Return the (x, y) coordinate for the center point of the cell that contains the specified text.  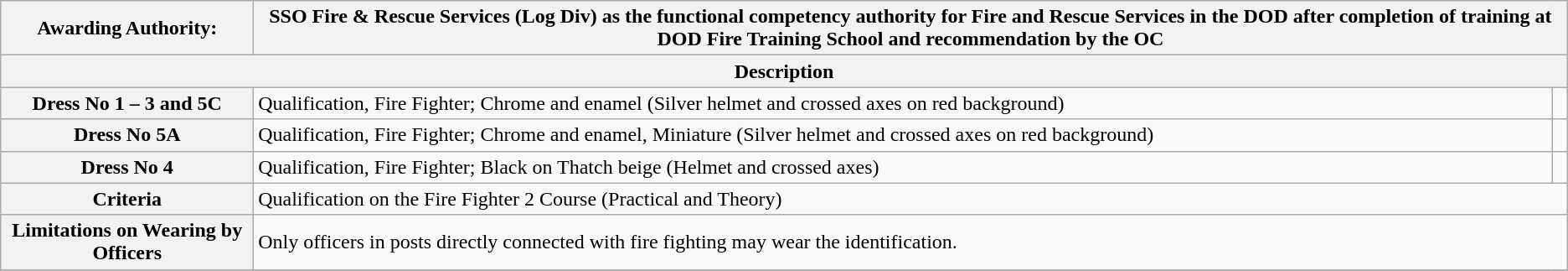
Dress No 5A (127, 135)
Qualification, Fire Fighter; Chrome and enamel (Silver helmet and crossed axes on red background) (903, 103)
Qualification, Fire Fighter; Chrome and enamel, Miniature (Silver helmet and crossed axes on red background) (903, 135)
Limitations on Wearing by Officers (127, 242)
Qualification on the Fire Fighter 2 Course (Practical and Theory) (911, 199)
Dress No 1 – 3 and 5C (127, 103)
Awarding Authority: (127, 29)
Dress No 4 (127, 167)
Description (784, 71)
Qualification, Fire Fighter; Black on Thatch beige (Helmet and crossed axes) (903, 167)
Criteria (127, 199)
Only officers in posts directly connected with fire fighting may wear the identification. (911, 242)
